For the text-containing cell, return its midpoint in [X, Y] coordinate format. 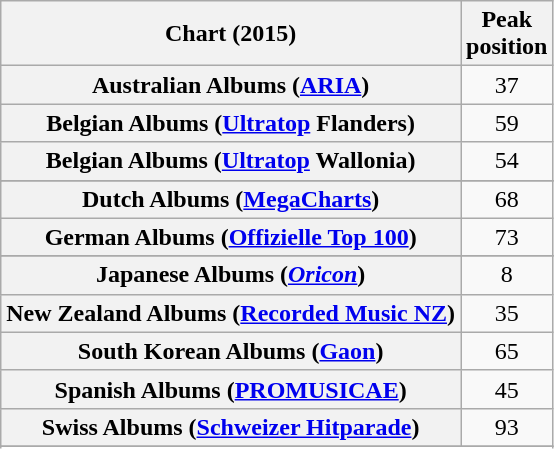
35 [506, 313]
German Albums (Offizielle Top 100) [231, 237]
93 [506, 427]
Australian Albums (ARIA) [231, 85]
59 [506, 123]
37 [506, 85]
Peakposition [506, 34]
Spanish Albums (PROMUSICAE) [231, 389]
Japanese Albums (Oricon) [231, 275]
Belgian Albums (Ultratop Wallonia) [231, 161]
Belgian Albums (Ultratop Flanders) [231, 123]
Dutch Albums (MegaCharts) [231, 199]
65 [506, 351]
54 [506, 161]
Swiss Albums (Schweizer Hitparade) [231, 427]
8 [506, 275]
45 [506, 389]
Chart (2015) [231, 34]
73 [506, 237]
68 [506, 199]
New Zealand Albums (Recorded Music NZ) [231, 313]
South Korean Albums (Gaon) [231, 351]
